Search for the cell housing the specified text and yield its [X, Y] center coordinate. 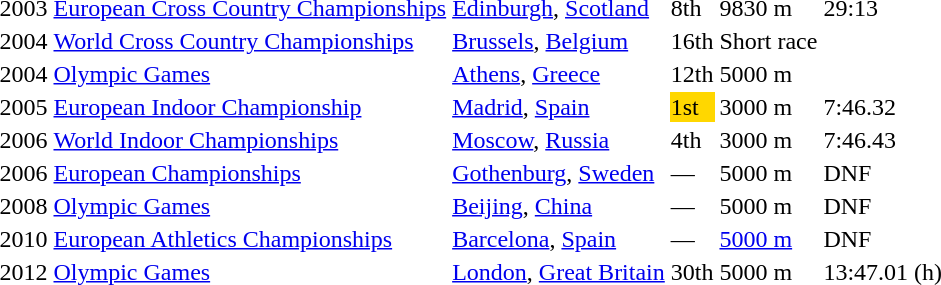
World Indoor Championships [250, 140]
European Athletics Championships [250, 239]
European Championships [250, 173]
Gothenburg, Sweden [559, 173]
12th [692, 74]
4th [692, 140]
Madrid, Spain [559, 107]
World Cross Country Championships [250, 41]
Moscow, Russia [559, 140]
European Indoor Championship [250, 107]
16th [692, 41]
1st [692, 107]
Brussels, Belgium [559, 41]
Short race [768, 41]
Athens, Greece [559, 74]
Barcelona, Spain [559, 239]
Beijing, China [559, 206]
